Return (x, y) of the center of cell containing provided text 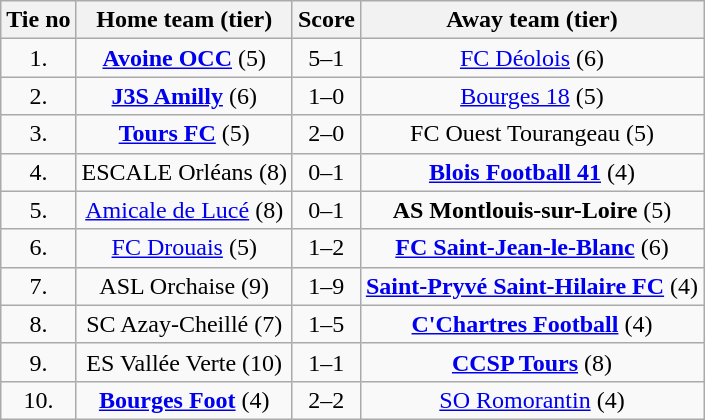
ESCALE Orléans (8) (184, 172)
Amicale de Lucé (8) (184, 210)
Bourges 18 (5) (532, 96)
8. (38, 324)
ASL Orchaise (9) (184, 286)
FC Ouest Tourangeau (5) (532, 134)
2. (38, 96)
2–2 (326, 400)
Tie no (38, 20)
ES Vallée Verte (10) (184, 362)
FC Saint-Jean-le-Blanc (6) (532, 248)
4. (38, 172)
CCSP Tours (8) (532, 362)
1–1 (326, 362)
9. (38, 362)
Bourges Foot (4) (184, 400)
5. (38, 210)
SO Romorantin (4) (532, 400)
2–0 (326, 134)
Away team (tier) (532, 20)
Saint-Pryvé Saint-Hilaire FC (4) (532, 286)
Tours FC (5) (184, 134)
SC Azay-Cheillé (7) (184, 324)
1–9 (326, 286)
C'Chartres Football (4) (532, 324)
1–5 (326, 324)
AS Montlouis-sur-Loire (5) (532, 210)
7. (38, 286)
1–2 (326, 248)
Avoine OCC (5) (184, 58)
10. (38, 400)
6. (38, 248)
FC Drouais (5) (184, 248)
FC Déolois (6) (532, 58)
Blois Football 41 (4) (532, 172)
Score (326, 20)
1–0 (326, 96)
1. (38, 58)
Home team (tier) (184, 20)
J3S Amilly (6) (184, 96)
5–1 (326, 58)
3. (38, 134)
